Locate the cell with the specified text and output its (x, y) center coordinate. 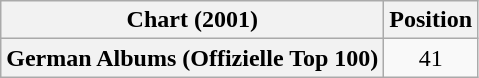
41 (431, 58)
Chart (2001) (192, 20)
Position (431, 20)
German Albums (Offizielle Top 100) (192, 58)
